Pinpoint the cell where the given text exists, returning its [X, Y] midpoint coordinate. 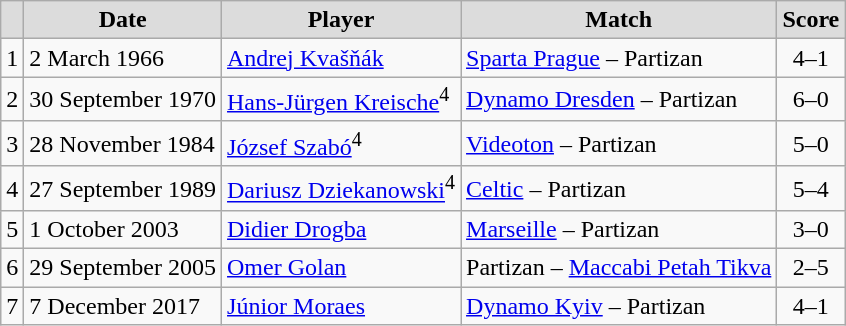
Score [811, 20]
30 September 1970 [123, 100]
2–5 [811, 268]
7 [12, 306]
Dynamo Kyiv – Partizan [619, 306]
6 [12, 268]
1 October 2003 [123, 230]
Celtic – Partizan [619, 188]
Omer Golan [342, 268]
28 November 1984 [123, 144]
5 [12, 230]
Player [342, 20]
2 March 1966 [123, 58]
1 [12, 58]
József Szabó4 [342, 144]
3–0 [811, 230]
Didier Drogba [342, 230]
Júnior Moraes [342, 306]
Date [123, 20]
7 December 2017 [123, 306]
5–4 [811, 188]
Hans-Jürgen Kreische4 [342, 100]
5–0 [811, 144]
2 [12, 100]
Match [619, 20]
Dariusz Dziekanowski4 [342, 188]
Sparta Prague – Partizan [619, 58]
6–0 [811, 100]
3 [12, 144]
4 [12, 188]
Partizan – Maccabi Petah Tikva [619, 268]
29 September 2005 [123, 268]
27 September 1989 [123, 188]
Marseille – Partizan [619, 230]
Andrej Kvašňák [342, 58]
Videoton – Partizan [619, 144]
Dynamo Dresden – Partizan [619, 100]
